Output the [X, Y] coordinate of the center of the cell containing the given text.  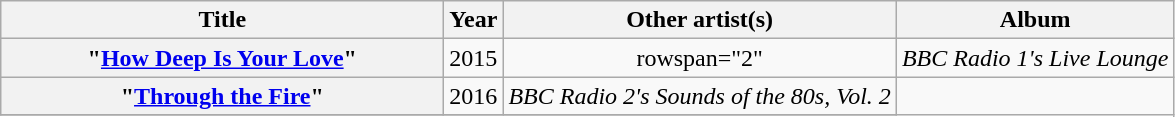
Title [222, 20]
"Through the Fire" [222, 96]
Album [1035, 20]
2016 [474, 96]
Other artist(s) [700, 20]
BBC Radio 1's Live Lounge [1035, 58]
2015 [474, 58]
Year [474, 20]
BBC Radio 2's Sounds of the 80s, Vol. 2 [700, 96]
rowspan="2" [700, 58]
"How Deep Is Your Love" [222, 58]
